From the cell containing the given text, extract its center point as (X, Y) coordinate. 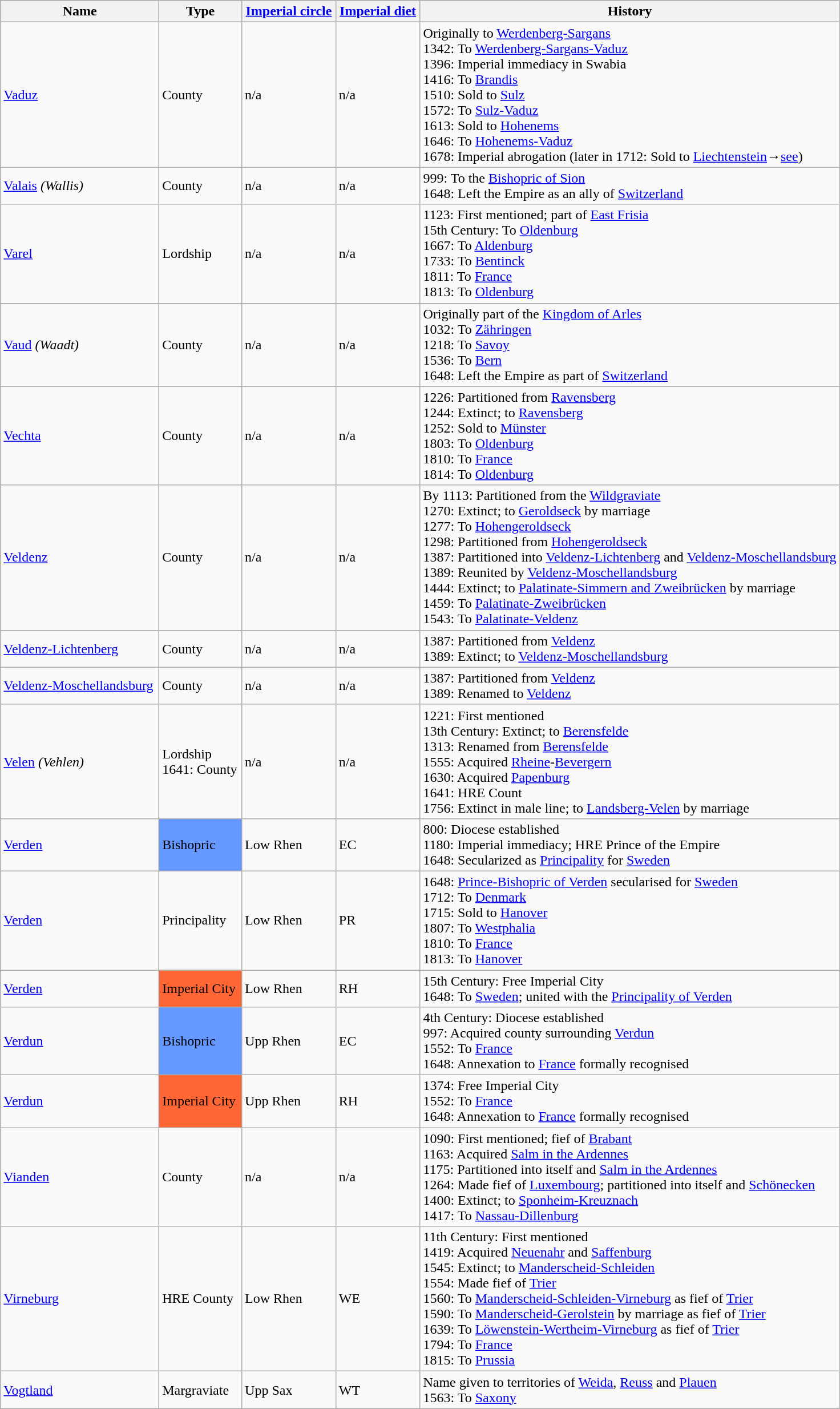
Veldenz-Lichtenberg (80, 648)
Principality (201, 920)
Veldenz-Moschellandsburg (80, 686)
Vogtland (80, 1390)
Vechta (80, 436)
Type (201, 11)
1226: Partitioned from Ravensberg1244: Extinct; to Ravensberg1252: Sold to Münster1803: To Oldenburg1810: To France1814: To Oldenburg (630, 436)
Originally part of the Kingdom of Arles1032: To Zähringen1218: To Savoy1536: To Bern1648: Left the Empire as part of Switzerland (630, 345)
1123: First mentioned; part of East Frisia15th Century: To Oldenburg1667: To Aldenburg1733: To Bentinck1811: To France1813: To Oldenburg (630, 253)
Imperial diet (378, 11)
Name given to territories of Weida, Reuss and Plauen1563: To Saxony (630, 1390)
Lordship1641: County (201, 761)
1387: Partitioned from Veldenz1389: Extinct; to Veldenz-Moschellandsburg (630, 648)
Velen (Vehlen) (80, 761)
PR (378, 920)
WT (378, 1390)
Virneburg (80, 1299)
1648: Prince-Bishopric of Verden secularised for Sweden1712: To Denmark1715: Sold to Hanover1807: To Westphalia1810: To France1813: To Hanover (630, 920)
4th Century: Diocese established997: Acquired county surrounding Verdun1552: To France1648: Annexation to France formally recognised (630, 1041)
Vianden (80, 1177)
History (630, 11)
999: To the Bishopric of Sion1648: Left the Empire as an ally of Switzerland (630, 186)
Valais (Wallis) (80, 186)
Name (80, 11)
Upp Sax (289, 1390)
WE (378, 1299)
Lordship (201, 253)
Imperial circle (289, 11)
Vaduz (80, 95)
1387: Partitioned from Veldenz1389: Renamed to Veldenz (630, 686)
1374: Free Imperial City1552: To France1648: Annexation to France formally recognised (630, 1101)
Margraviate (201, 1390)
Varel (80, 253)
15th Century: Free Imperial City1648: To Sweden; united with the Principality of Verden (630, 988)
800: Diocese established1180: Imperial immediacy; HRE Prince of the Empire1648: Secularized as Principality for Sweden (630, 845)
Vaud (Waadt) (80, 345)
Veldenz (80, 558)
HRE County (201, 1299)
